Find where the given text appears and provide that cell's center as [x, y] coordinate. 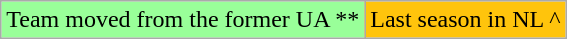
Team moved from the former UA ** [183, 20]
Last season in NL ^ [466, 20]
